For the text-containing cell, return its midpoint in (x, y) coordinate format. 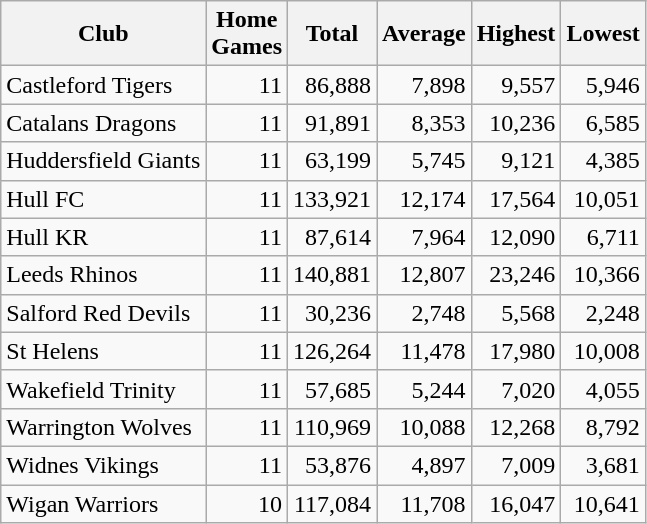
Wigan Warriors (104, 503)
7,020 (516, 389)
9,557 (516, 85)
2,748 (424, 313)
7,964 (424, 237)
4,897 (424, 465)
16,047 (516, 503)
17,980 (516, 351)
Castleford Tigers (104, 85)
Total (332, 34)
Leeds Rhinos (104, 275)
30,236 (332, 313)
Lowest (603, 34)
10,366 (603, 275)
133,921 (332, 199)
7,898 (424, 85)
HomeGames (247, 34)
7,009 (516, 465)
Salford Red Devils (104, 313)
8,792 (603, 427)
10,008 (603, 351)
4,385 (603, 161)
Hull KR (104, 237)
3,681 (603, 465)
Hull FC (104, 199)
Highest (516, 34)
4,055 (603, 389)
Club (104, 34)
126,264 (332, 351)
St Helens (104, 351)
63,199 (332, 161)
Huddersfield Giants (104, 161)
23,246 (516, 275)
5,745 (424, 161)
10,236 (516, 123)
Warrington Wolves (104, 427)
Wakefield Trinity (104, 389)
Widnes Vikings (104, 465)
10 (247, 503)
Average (424, 34)
8,353 (424, 123)
140,881 (332, 275)
10,051 (603, 199)
117,084 (332, 503)
12,174 (424, 199)
91,891 (332, 123)
2,248 (603, 313)
10,088 (424, 427)
110,969 (332, 427)
10,641 (603, 503)
5,946 (603, 85)
57,685 (332, 389)
12,268 (516, 427)
86,888 (332, 85)
5,244 (424, 389)
17,564 (516, 199)
53,876 (332, 465)
12,090 (516, 237)
6,585 (603, 123)
12,807 (424, 275)
87,614 (332, 237)
6,711 (603, 237)
11,708 (424, 503)
11,478 (424, 351)
9,121 (516, 161)
Catalans Dragons (104, 123)
5,568 (516, 313)
